From the cell containing the given text, extract its center point as [X, Y] coordinate. 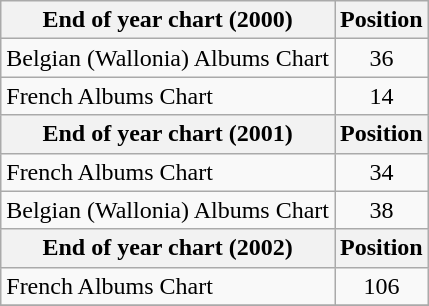
End of year chart (2002) [168, 248]
End of year chart (2001) [168, 134]
38 [381, 210]
End of year chart (2000) [168, 20]
106 [381, 286]
34 [381, 172]
14 [381, 96]
36 [381, 58]
